Scan for the cell matching the given text and deliver its (X, Y) coordinate at center. 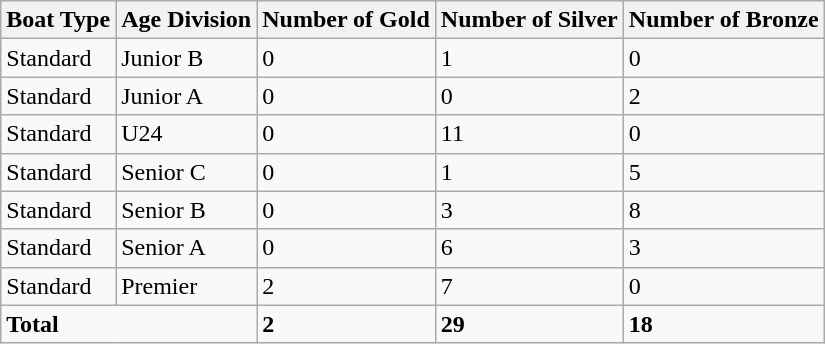
8 (724, 210)
Boat Type (58, 20)
18 (724, 324)
Premier (186, 286)
Junior A (186, 96)
Number of Bronze (724, 20)
7 (529, 286)
Total (129, 324)
Number of Silver (529, 20)
Senior A (186, 248)
Junior B (186, 58)
11 (529, 134)
Number of Gold (346, 20)
U24 (186, 134)
29 (529, 324)
6 (529, 248)
5 (724, 172)
Senior B (186, 210)
Senior C (186, 172)
Age Division (186, 20)
